Identify which cell holds the provided text, then report its [x, y] central coordinate. 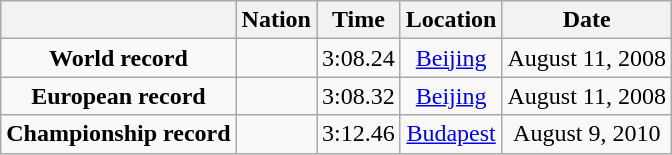
Nation [276, 20]
Time [358, 20]
Location [451, 20]
Date [587, 20]
3:08.24 [358, 58]
World record [118, 58]
3:08.32 [358, 96]
3:12.46 [358, 134]
Budapest [451, 134]
Championship record [118, 134]
August 9, 2010 [587, 134]
European record [118, 96]
